Output the [x, y] coordinate of the center of the cell containing the given text.  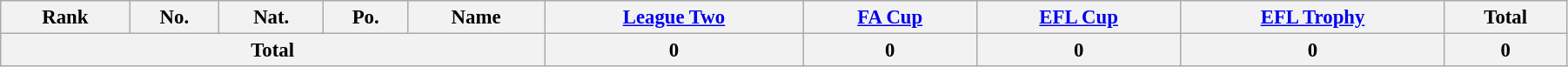
No. [174, 17]
EFL Cup [1079, 17]
League Two [674, 17]
Rank [65, 17]
Name [477, 17]
Po. [365, 17]
FA Cup [889, 17]
EFL Trophy [1312, 17]
Nat. [271, 17]
